Detect which cell encompasses the target text, then output its [x, y] center coordinate. 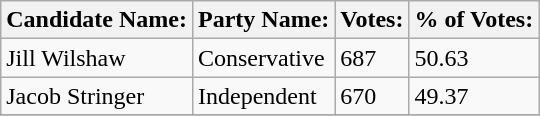
670 [372, 96]
% of Votes: [474, 20]
Votes: [372, 20]
49.37 [474, 96]
Jacob Stringer [97, 96]
Conservative [263, 58]
Candidate Name: [97, 20]
687 [372, 58]
Independent [263, 96]
Jill Wilshaw [97, 58]
50.63 [474, 58]
Party Name: [263, 20]
